Pinpoint the cell where the given text exists, returning its [x, y] midpoint coordinate. 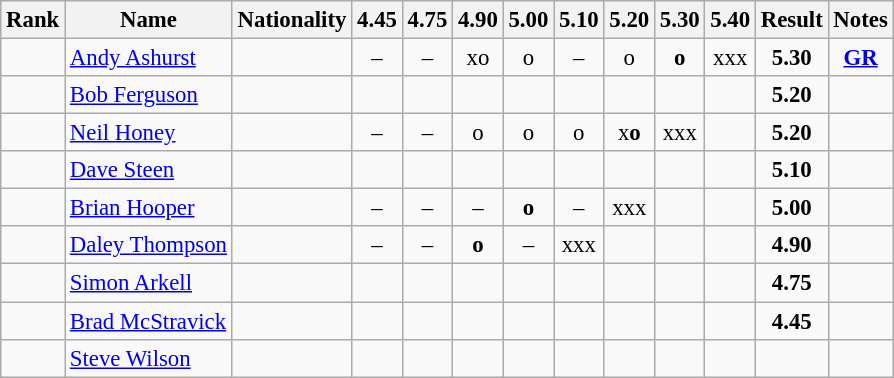
Brad McStravick [149, 321]
Rank [33, 20]
Steve Wilson [149, 358]
Neil Honey [149, 133]
Daley Thompson [149, 245]
Dave Steen [149, 170]
Bob Ferguson [149, 95]
GR [860, 58]
Name [149, 20]
Result [792, 20]
Brian Hooper [149, 208]
Andy Ashurst [149, 58]
5.40 [730, 20]
Simon Arkell [149, 283]
Nationality [292, 20]
Notes [860, 20]
